Detect which cell encompasses the target text, then output its (X, Y) center coordinate. 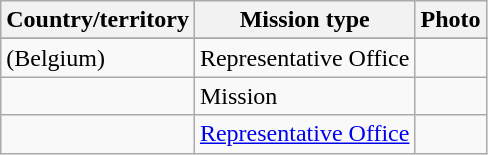
Mission (304, 96)
Photo (450, 20)
Country/territory (98, 20)
Mission type (304, 20)
(Belgium) (98, 58)
